Pinpoint the cell where the given text exists, returning its [X, Y] midpoint coordinate. 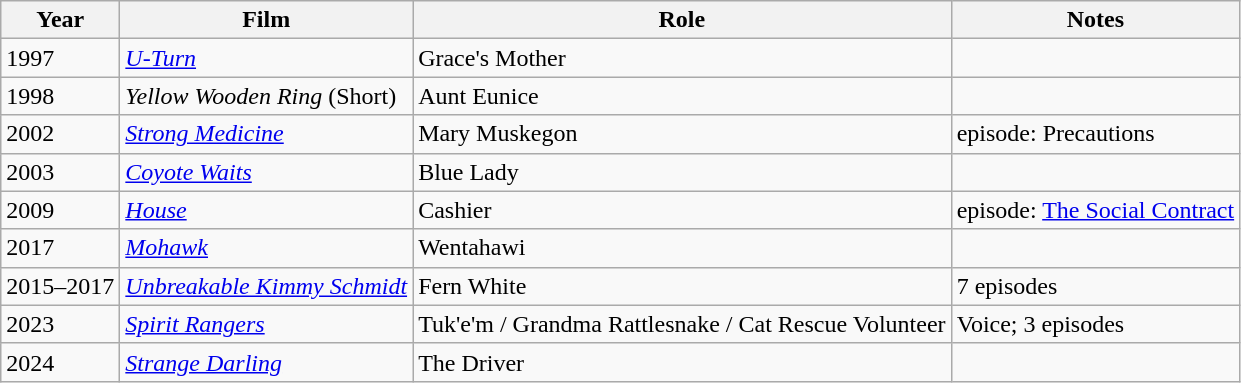
Aunt Eunice [682, 96]
Notes [1096, 20]
7 episodes [1096, 286]
Yellow Wooden Ring (Short) [266, 96]
episode: Precautions [1096, 134]
Mary Muskegon [682, 134]
Cashier [682, 210]
Tuk'e'm / Grandma Rattlesnake / Cat Rescue Volunteer [682, 324]
Film [266, 20]
2009 [60, 210]
Wentahawi [682, 248]
Grace's Mother [682, 58]
Fern White [682, 286]
Strong Medicine [266, 134]
Strange Darling [266, 362]
Year [60, 20]
Voice; 3 episodes [1096, 324]
2023 [60, 324]
House [266, 210]
Blue Lady [682, 172]
Unbreakable Kimmy Schmidt [266, 286]
The Driver [682, 362]
U-Turn [266, 58]
Spirit Rangers [266, 324]
2002 [60, 134]
episode: The Social Contract [1096, 210]
Role [682, 20]
Mohawk [266, 248]
1998 [60, 96]
2024 [60, 362]
2003 [60, 172]
Coyote Waits [266, 172]
2017 [60, 248]
1997 [60, 58]
2015–2017 [60, 286]
